Return (X, Y) of the center of cell containing provided text 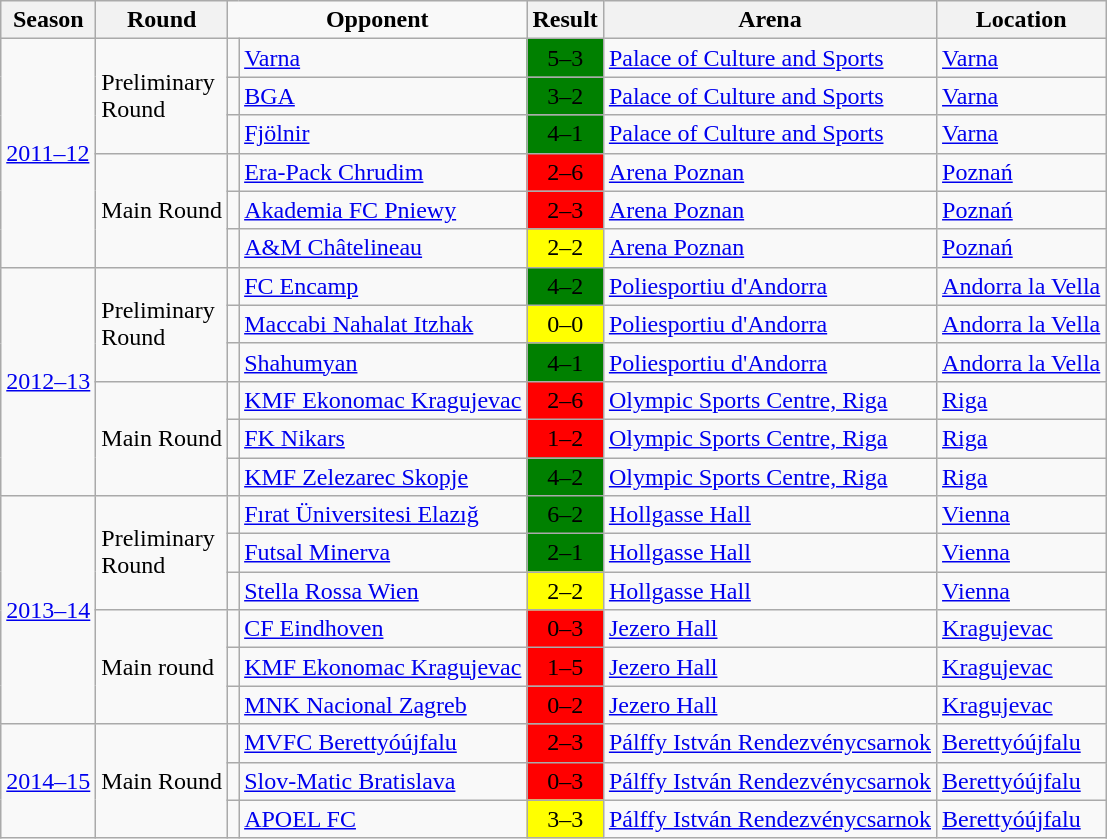
2011–12 (48, 153)
Stella Rossa Wien (383, 591)
APOEL FC (383, 819)
2013–14 (48, 610)
FK Nikars (383, 438)
3–2 (565, 96)
A&M Châtelineau (383, 248)
Round (162, 20)
Main round (162, 667)
Akademia FC Pniewy (383, 210)
2014–15 (48, 781)
6–2 (565, 515)
BGA (383, 96)
Fırat Üniversitesi Elazığ (383, 515)
5–3 (565, 58)
3–3 (565, 819)
Era-Pack Chrudim (383, 172)
1–5 (565, 667)
2012–13 (48, 381)
Location (1022, 20)
Futsal Minerva (383, 553)
Slov-Matic Bratislava (383, 781)
Arena (770, 20)
FC Encamp (383, 286)
KMF Zelezarec Skopje (383, 477)
CF Eindhoven (383, 629)
MNK Nacional Zagreb (383, 705)
Fjölnir (383, 134)
Season (48, 20)
MVFC Berettyóújfalu (383, 743)
Result (565, 20)
2–1 (565, 553)
Maccabi Nahalat Itzhak (383, 324)
Shahumyan (383, 362)
Opponent (378, 20)
0–2 (565, 705)
1–2 (565, 438)
0–0 (565, 324)
